Search for the cell housing the specified text and yield its [X, Y] center coordinate. 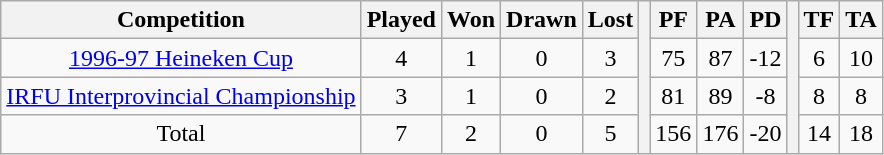
18 [862, 134]
176 [720, 134]
75 [674, 58]
-8 [766, 96]
4 [401, 58]
Total [181, 134]
Competition [181, 20]
6 [819, 58]
Drawn [542, 20]
81 [674, 96]
89 [720, 96]
5 [610, 134]
-12 [766, 58]
156 [674, 134]
Lost [610, 20]
IRFU Interprovincial Championship [181, 96]
14 [819, 134]
TF [819, 20]
Won [470, 20]
7 [401, 134]
10 [862, 58]
1996-97 Heineken Cup [181, 58]
PD [766, 20]
PA [720, 20]
87 [720, 58]
PF [674, 20]
Played [401, 20]
TA [862, 20]
-20 [766, 134]
